Extract the (x, y) coordinate from the center of the cell holding the provided text.  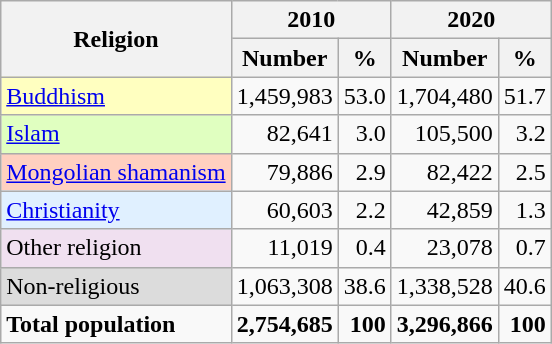
42,859 (444, 210)
1.3 (524, 210)
38.6 (364, 286)
2.2 (364, 210)
Non-religious (116, 286)
Total population (116, 324)
11,019 (284, 248)
82,641 (284, 134)
Other religion (116, 248)
3.0 (364, 134)
Buddhism (116, 96)
1,338,528 (444, 286)
2.5 (524, 172)
Islam (116, 134)
82,422 (444, 172)
3.2 (524, 134)
60,603 (284, 210)
2010 (311, 20)
Religion (116, 39)
2.9 (364, 172)
3,296,866 (444, 324)
Mongolian shamanism (116, 172)
53.0 (364, 96)
79,886 (284, 172)
Christianity (116, 210)
105,500 (444, 134)
1,704,480 (444, 96)
40.6 (524, 286)
0.4 (364, 248)
1,063,308 (284, 286)
1,459,983 (284, 96)
2020 (471, 20)
23,078 (444, 248)
51.7 (524, 96)
0.7 (524, 248)
2,754,685 (284, 324)
